For the text-containing cell, return its midpoint in [x, y] coordinate format. 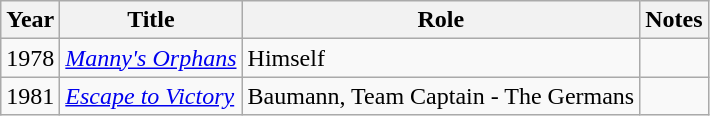
Manny's Orphans [151, 58]
Baumann, Team Captain - The Germans [441, 96]
Notes [674, 20]
Title [151, 20]
Himself [441, 58]
1981 [30, 96]
Role [441, 20]
Year [30, 20]
1978 [30, 58]
Escape to Victory [151, 96]
